Detect which cell encompasses the target text, then output its (x, y) center coordinate. 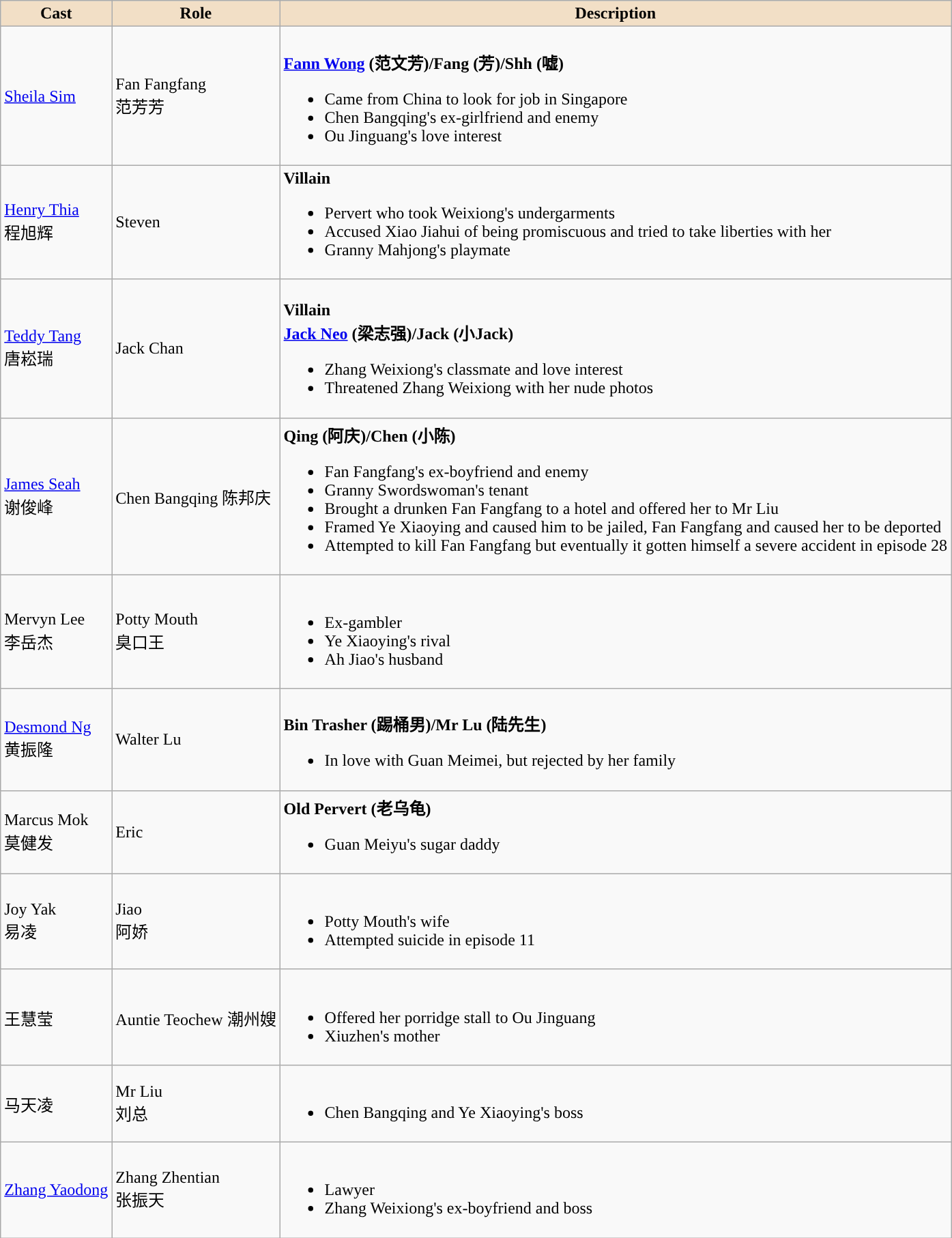
Chen Bangqing and Ye Xiaoying's boss (616, 1103)
Potty Mouth 臭口王 (196, 632)
Mr Liu 刘总 (196, 1103)
Henry Thia 程旭辉 (56, 222)
马天凌 (56, 1103)
Old Pervert (老乌龟) Guan Meiyu's sugar daddy (616, 832)
Eric (196, 832)
Joy Yak 易凌 (56, 921)
LawyerZhang Weixiong's ex-boyfriend and boss (616, 1190)
Cast (56, 14)
Teddy Tang 唐崧瑞 (56, 348)
Auntie Teochew 潮州嫂 (196, 1017)
Zhang Yaodong (56, 1190)
Sheila Sim (56, 96)
Fan Fangfang 范芳芳 (196, 96)
Mervyn Lee 李岳杰 (56, 632)
Jack Chan (196, 348)
Description (616, 14)
王慧莹 (56, 1017)
Fann Wong (范文芳)/Fang (芳)/Shh (嘘) Came from China to look for job in SingaporeChen Bangqing's ex-girlfriend and enemyOu Jinguang's love interest (616, 96)
Jiao 阿娇 (196, 921)
Bin Trasher (踢桶男)/Mr Lu (陆先生)In love with Guan Meimei, but rejected by her family (616, 740)
Marcus Mok 莫健发 (56, 832)
James Seah 谢俊峰 (56, 496)
Offered her porridge stall to Ou JinguangXiuzhen's mother (616, 1017)
Potty Mouth's wifeAttempted suicide in episode 11 (616, 921)
VillainJack Neo (梁志强)/Jack (小Jack) Zhang Weixiong's classmate and love interestThreatened Zhang Weixiong with her nude photos (616, 348)
Walter Lu (196, 740)
Zhang Zhentian 张振天 (196, 1190)
Ex-gamblerYe Xiaoying's rivalAh Jiao's husband (616, 632)
Chen Bangqing 陈邦庆 (196, 496)
Role (196, 14)
Desmond Ng 黄振隆 (56, 740)
Steven (196, 222)
